Extract the [X, Y] coordinate from the center of the cell holding the provided text.  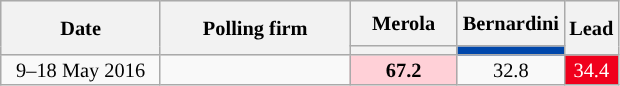
9–18 May 2016 [81, 70]
67.2 [404, 70]
Bernardini [510, 22]
Date [81, 28]
32.8 [510, 70]
Lead [591, 28]
Polling firm [255, 28]
Merola [404, 22]
34.4 [591, 70]
